Provide the (x, y) coordinate of the cell's center where the given text is located.  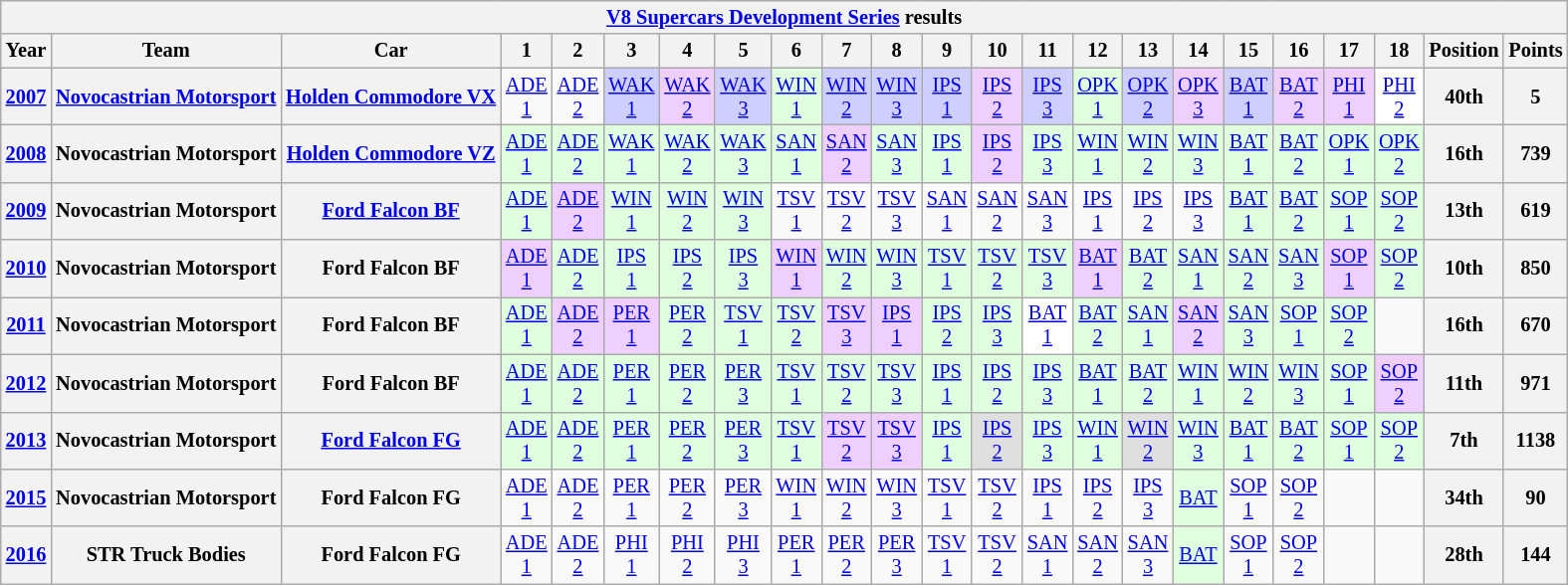
850 (1535, 269)
619 (1535, 211)
34th (1464, 497)
Holden Commodore VZ (390, 153)
4 (687, 51)
28th (1464, 555)
9 (947, 51)
Points (1535, 51)
15 (1248, 51)
739 (1535, 153)
2009 (26, 211)
6 (796, 51)
13th (1464, 211)
670 (1535, 325)
OPK3 (1198, 97)
11th (1464, 383)
Car (390, 51)
90 (1535, 497)
2011 (26, 325)
2015 (26, 497)
2012 (26, 383)
18 (1399, 51)
12 (1097, 51)
10th (1464, 269)
Year (26, 51)
Team (165, 51)
2 (578, 51)
7 (846, 51)
Holden Commodore VX (390, 97)
144 (1535, 555)
1 (527, 51)
2008 (26, 153)
2016 (26, 555)
10 (997, 51)
7th (1464, 441)
16 (1298, 51)
40th (1464, 97)
14 (1198, 51)
V8 Supercars Development Series results (784, 17)
1138 (1535, 441)
PHI3 (743, 555)
971 (1535, 383)
3 (631, 51)
2010 (26, 269)
8 (896, 51)
13 (1148, 51)
2007 (26, 97)
11 (1047, 51)
17 (1349, 51)
Position (1464, 51)
2013 (26, 441)
STR Truck Bodies (165, 555)
